Provide the (x, y) coordinate of the cell's center where the given text is located.  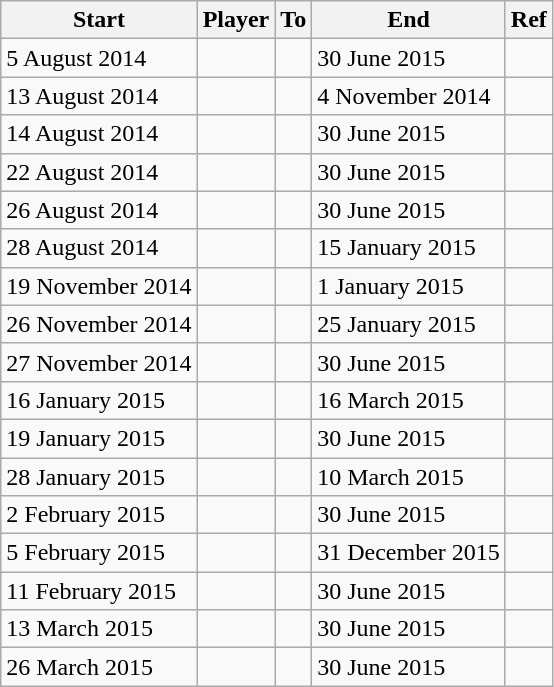
16 March 2015 (409, 400)
1 January 2015 (409, 286)
28 August 2014 (99, 248)
4 November 2014 (409, 96)
15 January 2015 (409, 248)
25 January 2015 (409, 324)
26 August 2014 (99, 210)
26 March 2015 (99, 667)
13 August 2014 (99, 96)
26 November 2014 (99, 324)
31 December 2015 (409, 553)
5 August 2014 (99, 58)
End (409, 20)
2 February 2015 (99, 515)
11 February 2015 (99, 591)
27 November 2014 (99, 362)
Ref (528, 20)
10 March 2015 (409, 477)
14 August 2014 (99, 134)
Start (99, 20)
28 January 2015 (99, 477)
Player (236, 20)
13 March 2015 (99, 629)
19 November 2014 (99, 286)
19 January 2015 (99, 438)
22 August 2014 (99, 172)
5 February 2015 (99, 553)
16 January 2015 (99, 400)
To (294, 20)
